Determine the (X, Y) coordinate at the center of the cell enclosing the given text.  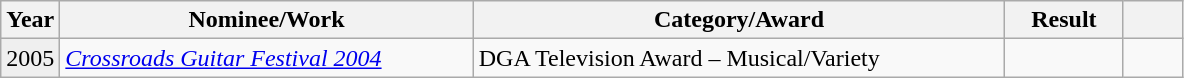
Nominee/Work (266, 20)
Category/Award (739, 20)
Result (1064, 20)
DGA Television Award – Musical/Variety (739, 58)
2005 (30, 58)
Crossroads Guitar Festival 2004 (266, 58)
Year (30, 20)
